Find where the given text appears and provide that cell's center as (x, y) coordinate. 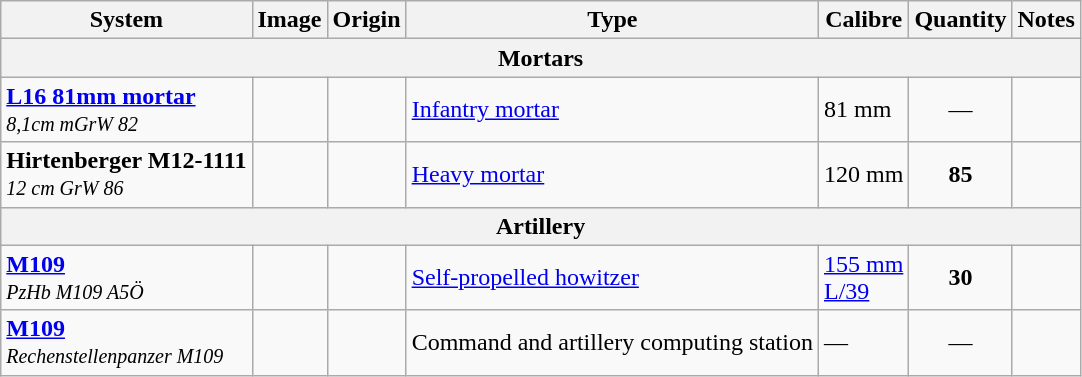
Self-propelled howitzer (612, 278)
Calibre (863, 20)
L16 81mm mortar8,1cm mGrW 82 (126, 110)
30 (960, 278)
85 (960, 174)
Artillery (541, 226)
120 mm (863, 174)
M109PzHb M109 A5Ö (126, 278)
Type (612, 20)
Origin (366, 20)
Image (290, 20)
Mortars (541, 58)
81 mm (863, 110)
Notes (1046, 20)
Quantity (960, 20)
M109Rechenstellenpanzer M109 (126, 342)
Command and artillery computing station (612, 342)
Infantry mortar (612, 110)
155 mmL/39 (863, 278)
Heavy mortar (612, 174)
Hirtenberger M12-111112 cm GrW 86 (126, 174)
System (126, 20)
